Determine the (x, y) coordinate at the center of the cell enclosing the given text.  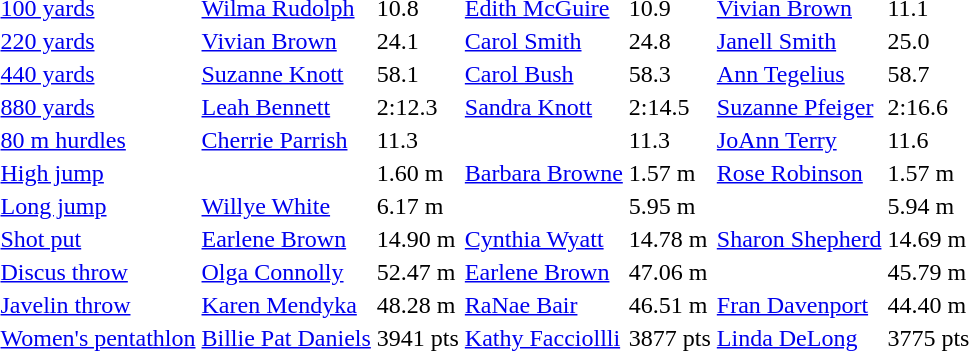
Vivian Brown (286, 41)
Cherrie Parrish (286, 140)
Barbara Browne (544, 173)
5.95 m (670, 206)
Suzanne Knott (286, 74)
58.3 (670, 74)
Carol Bush (544, 74)
Sandra Knott (544, 107)
Fran Davenport (799, 305)
Leah Bennett (286, 107)
14.78 m (670, 239)
24.8 (670, 41)
Janell Smith (799, 41)
Olga Connolly (286, 272)
Karen Mendyka (286, 305)
Cynthia Wyatt (544, 239)
Ann Tegelius (799, 74)
2:12.3 (418, 107)
52.47 m (418, 272)
Suzanne Pfeiger (799, 107)
JoAnn Terry (799, 140)
1.60 m (418, 173)
48.28 m (418, 305)
2:14.5 (670, 107)
Carol Smith (544, 41)
6.17 m (418, 206)
14.90 m (418, 239)
24.1 (418, 41)
46.51 m (670, 305)
58.1 (418, 74)
47.06 m (670, 272)
Rose Robinson (799, 173)
RaNae Bair (544, 305)
Willye White (286, 206)
1.57 m (670, 173)
Sharon Shepherd (799, 239)
